Return the (x, y) coordinate for the center point of the cell that contains the specified text.  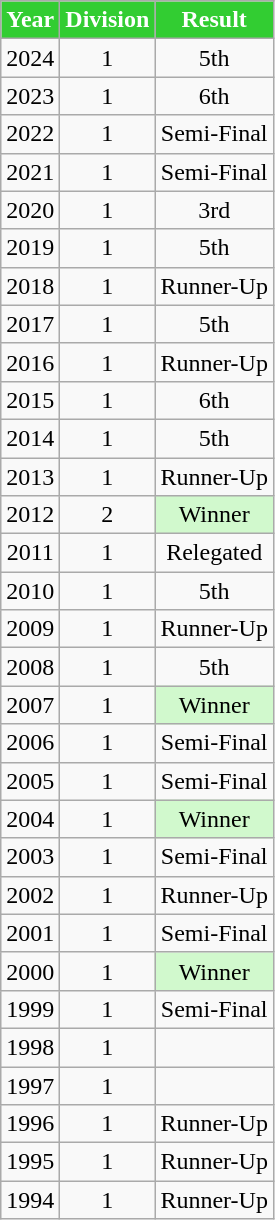
2017 (30, 324)
2020 (30, 210)
2019 (30, 248)
2015 (30, 400)
Division (108, 20)
3rd (214, 210)
2000 (30, 971)
2004 (30, 819)
Relegated (214, 553)
2005 (30, 781)
Year (30, 20)
1997 (30, 1085)
1998 (30, 1047)
1995 (30, 1162)
Result (214, 20)
2008 (30, 667)
2009 (30, 629)
2014 (30, 438)
2022 (30, 134)
2006 (30, 743)
1999 (30, 1009)
2018 (30, 286)
2011 (30, 553)
2024 (30, 58)
2023 (30, 96)
2 (108, 515)
2012 (30, 515)
2002 (30, 895)
1996 (30, 1124)
2010 (30, 591)
2003 (30, 857)
2016 (30, 362)
2001 (30, 933)
2021 (30, 172)
2013 (30, 477)
2007 (30, 705)
1994 (30, 1200)
